Detect which cell encompasses the target text, then output its [x, y] center coordinate. 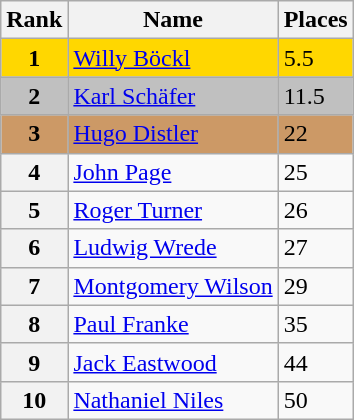
5.5 [316, 58]
50 [316, 400]
7 [34, 286]
10 [34, 400]
9 [34, 362]
44 [316, 362]
4 [34, 172]
Hugo Distler [173, 134]
Montgomery Wilson [173, 286]
5 [34, 210]
Paul Franke [173, 324]
Ludwig Wrede [173, 248]
Jack Eastwood [173, 362]
John Page [173, 172]
Karl Schäfer [173, 96]
Roger Turner [173, 210]
Rank [34, 20]
Willy Böckl [173, 58]
6 [34, 248]
26 [316, 210]
35 [316, 324]
11.5 [316, 96]
29 [316, 286]
8 [34, 324]
22 [316, 134]
Nathaniel Niles [173, 400]
Name [173, 20]
1 [34, 58]
3 [34, 134]
25 [316, 172]
27 [316, 248]
Places [316, 20]
2 [34, 96]
